Output the [X, Y] coordinate of the center of the cell containing the given text.  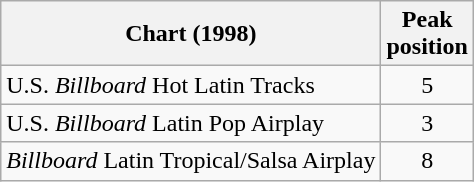
U.S. Billboard Latin Pop Airplay [191, 123]
Peakposition [427, 34]
3 [427, 123]
Billboard Latin Tropical/Salsa Airplay [191, 161]
5 [427, 85]
Chart (1998) [191, 34]
8 [427, 161]
U.S. Billboard Hot Latin Tracks [191, 85]
